Detect which cell encompasses the target text, then output its (X, Y) center coordinate. 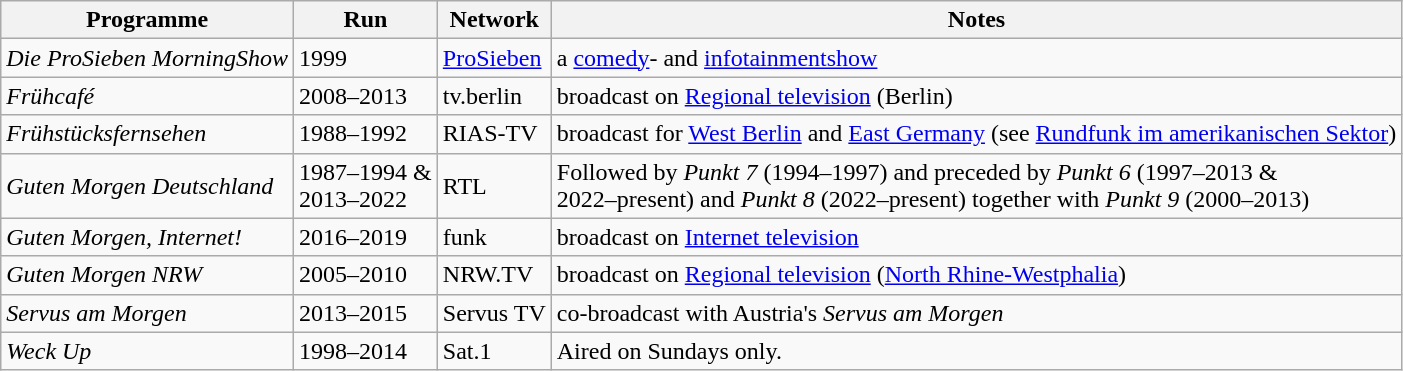
2008–2013 (366, 96)
1998–2014 (366, 351)
Aired on Sundays only. (976, 351)
Run (366, 20)
2005–2010 (366, 275)
broadcast on Regional television (Berlin) (976, 96)
Weck Up (148, 351)
RIAS-TV (494, 134)
Notes (976, 20)
Guten Morgen, Internet! (148, 237)
ProSieben (494, 58)
co-broadcast with Austria's Servus am Morgen (976, 313)
Frühcafé (148, 96)
a comedy- and infotainmentshow (976, 58)
Guten Morgen Deutschland (148, 186)
Followed by Punkt 7 (1994–1997) and preceded by Punkt 6 (1997–2013 & 2022–present) and Punkt 8 (2022–present) together with Punkt 9 (2000–2013) (976, 186)
Programme (148, 20)
broadcast for West Berlin and East Germany (see Rundfunk im amerikanischen Sektor) (976, 134)
1988–1992 (366, 134)
2016–2019 (366, 237)
NRW.TV (494, 275)
broadcast on Regional television (North Rhine-Westphalia) (976, 275)
tv.berlin (494, 96)
Servus TV (494, 313)
broadcast on Internet television (976, 237)
funk (494, 237)
1999 (366, 58)
Servus am Morgen (148, 313)
1987–1994 & 2013–2022 (366, 186)
RTL (494, 186)
Die ProSieben MorningShow (148, 58)
2013–2015 (366, 313)
Guten Morgen NRW (148, 275)
Sat.1 (494, 351)
Network (494, 20)
Frühstücksfernsehen (148, 134)
